For the text-containing cell, return its midpoint in (x, y) coordinate format. 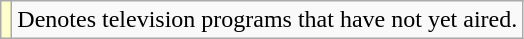
Denotes television programs that have not yet aired. (268, 20)
